Extract the [X, Y] coordinate from the center of the cell holding the provided text.  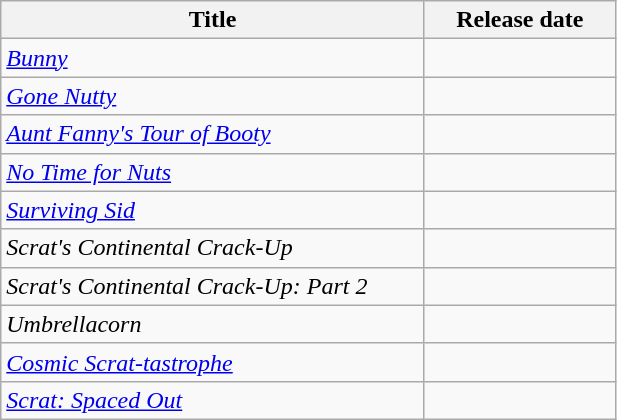
No Time for Nuts [213, 172]
Aunt Fanny's Tour of Booty [213, 134]
Cosmic Scrat-tastrophe [213, 362]
Scrat: Spaced Out [213, 400]
Surviving Sid [213, 210]
Umbrellacorn [213, 324]
Title [213, 20]
Scrat's Continental Crack-Up: Part 2 [213, 286]
Bunny [213, 58]
Release date [520, 20]
Gone Nutty [213, 96]
Scrat's Continental Crack-Up [213, 248]
